Extract the (x, y) coordinate from the center of the cell holding the provided text.  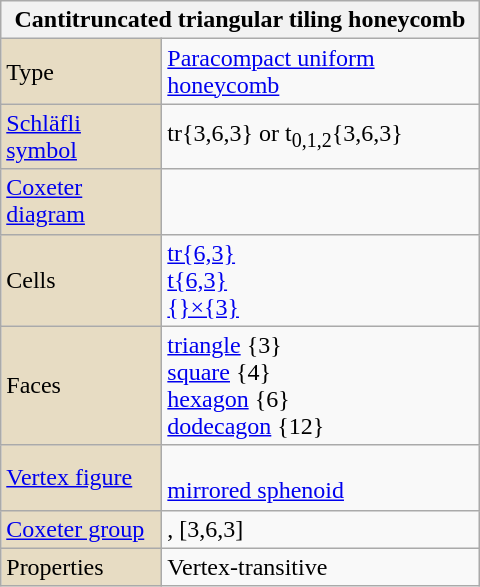
, [3,6,3] (320, 529)
Paracompact uniform honeycomb (320, 72)
Cells (82, 280)
Vertex figure (82, 478)
mirrored sphenoid (320, 478)
Vertex-transitive (320, 567)
Type (82, 72)
triangle {3}square {4}hexagon {6}dodecagon {12} (320, 386)
Cantitruncated triangular tiling honeycomb (240, 20)
tr{6,3} t{6,3} {}×{3} (320, 280)
Faces (82, 386)
Properties (82, 567)
Schläfli symbol (82, 136)
Coxeter group (82, 529)
tr{3,6,3} or t0,1,2{3,6,3} (320, 136)
Coxeter diagram (82, 202)
